Locate the cell with the specified text and output its [x, y] center coordinate. 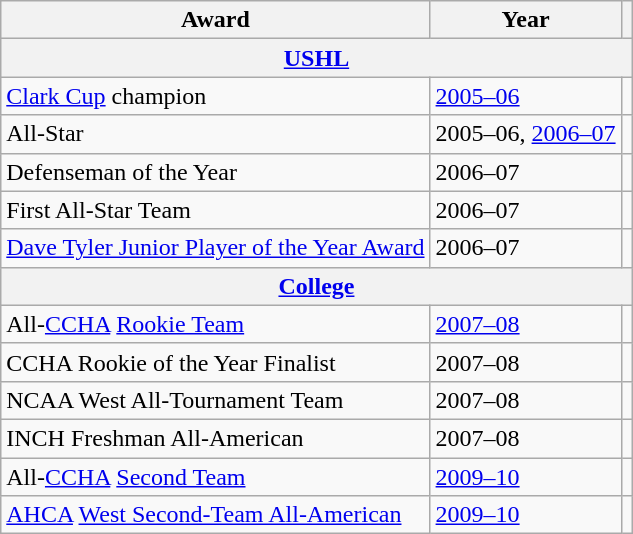
All-CCHA Rookie Team [216, 324]
All-CCHA Second Team [216, 477]
USHL [316, 58]
2005–06 [526, 96]
AHCA West Second-Team All-American [216, 515]
2005–06, 2006–07 [526, 134]
First All-Star Team [216, 210]
Clark Cup champion [216, 96]
INCH Freshman All-American [216, 438]
Defenseman of the Year [216, 172]
All-Star [216, 134]
Award [216, 20]
CCHA Rookie of the Year Finalist [216, 362]
NCAA West All-Tournament Team [216, 400]
Dave Tyler Junior Player of the Year Award [216, 248]
Year [526, 20]
College [316, 286]
